Search for the cell housing the specified text and yield its (x, y) center coordinate. 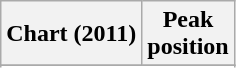
Chart (2011) (72, 34)
Peakposition (188, 34)
